Return the (x, y) coordinate for the center point of the cell that contains the specified text.  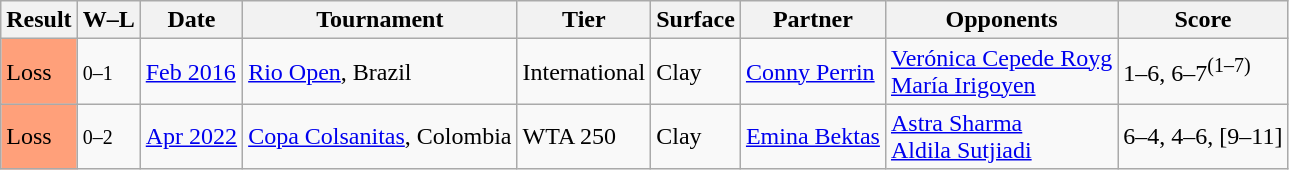
Tournament (380, 20)
Partner (812, 20)
Astra Sharma Aldila Sutjiadi (1001, 136)
6–4, 4–6, [9–11] (1203, 136)
Date (191, 20)
Result (39, 20)
International (584, 72)
Feb 2016 (191, 72)
WTA 250 (584, 136)
Opponents (1001, 20)
Verónica Cepede Royg María Irigoyen (1001, 72)
Tier (584, 20)
0–2 (108, 136)
Rio Open, Brazil (380, 72)
Score (1203, 20)
Apr 2022 (191, 136)
W–L (108, 20)
Copa Colsanitas, Colombia (380, 136)
Surface (696, 20)
Emina Bektas (812, 136)
0–1 (108, 72)
Conny Perrin (812, 72)
1–6, 6–7(1–7) (1203, 72)
